Detect which cell encompasses the target text, then output its (x, y) center coordinate. 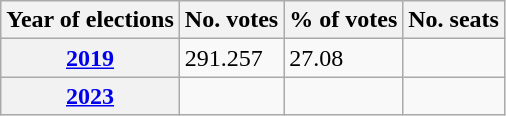
291.257 (231, 58)
% of votes (344, 20)
2023 (90, 96)
No. votes (231, 20)
27.08 (344, 58)
2019 (90, 58)
Year of elections (90, 20)
No. seats (454, 20)
